For the text-containing cell, return its midpoint in [x, y] coordinate format. 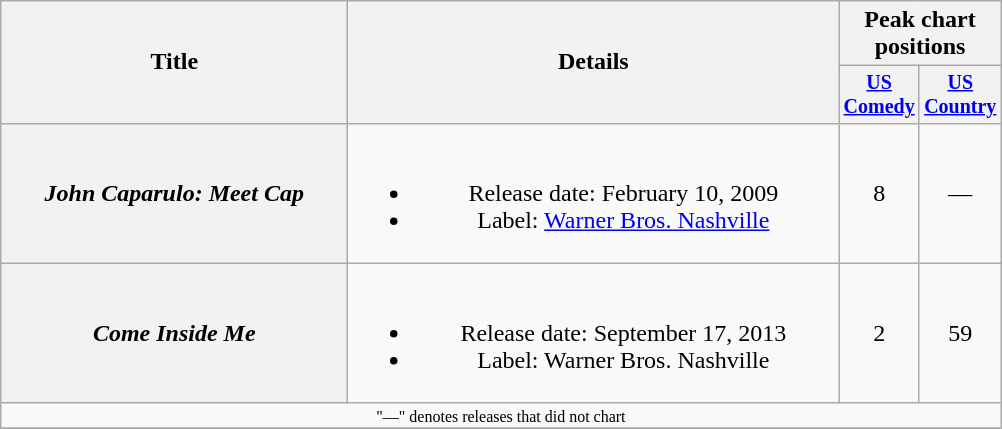
Release date: September 17, 2013Label: Warner Bros. Nashville [594, 333]
Peak chartpositions [920, 34]
8 [880, 193]
Details [594, 62]
John Caparulo: Meet Cap [174, 193]
— [960, 193]
US Comedy [880, 94]
Release date: February 10, 2009Label: Warner Bros. Nashville [594, 193]
2 [880, 333]
"—" denotes releases that did not chart [501, 415]
Title [174, 62]
Come Inside Me [174, 333]
59 [960, 333]
US Country [960, 94]
